Identify which cell holds the provided text, then report its (x, y) central coordinate. 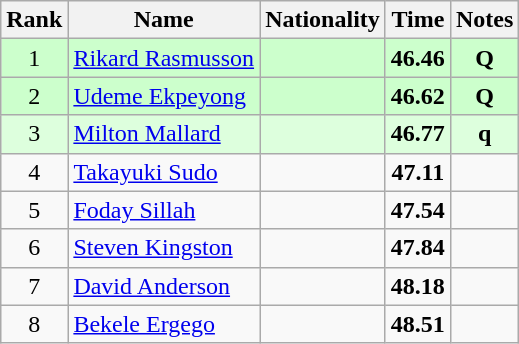
47.84 (418, 248)
7 (34, 286)
Nationality (323, 20)
1 (34, 58)
Notes (484, 20)
David Anderson (164, 286)
3 (34, 134)
46.77 (418, 134)
48.51 (418, 324)
48.18 (418, 286)
Takayuki Sudo (164, 172)
4 (34, 172)
Rikard Rasmusson (164, 58)
46.46 (418, 58)
6 (34, 248)
Bekele Ergego (164, 324)
Rank (34, 20)
Udeme Ekpeyong (164, 96)
Time (418, 20)
47.54 (418, 210)
46.62 (418, 96)
2 (34, 96)
8 (34, 324)
47.11 (418, 172)
5 (34, 210)
Steven Kingston (164, 248)
Name (164, 20)
Foday Sillah (164, 210)
q (484, 134)
Milton Mallard (164, 134)
